Provide the (X, Y) coordinate of the cell's center where the given text is located.  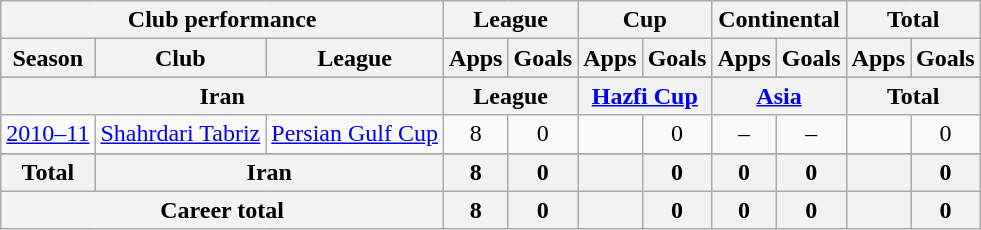
Continental (779, 20)
Club (180, 58)
Persian Gulf Cup (355, 134)
Shahrdari Tabriz (180, 134)
Club performance (222, 20)
Career total (222, 210)
Hazfi Cup (645, 96)
Season (48, 58)
Cup (645, 20)
2010–11 (48, 134)
Asia (779, 96)
